Output the (X, Y) coordinate of the center of the cell containing the given text.  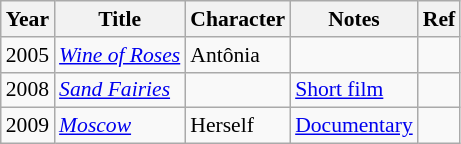
Antônia (238, 55)
2005 (28, 55)
Year (28, 19)
Title (120, 19)
Notes (354, 19)
2008 (28, 90)
Wine of Roses (120, 55)
Moscow (120, 126)
Short film (354, 90)
Ref (439, 19)
2009 (28, 126)
Character (238, 19)
Herself (238, 126)
Sand Fairies (120, 90)
Documentary (354, 126)
